Output the [x, y] coordinate of the center of the cell containing the given text.  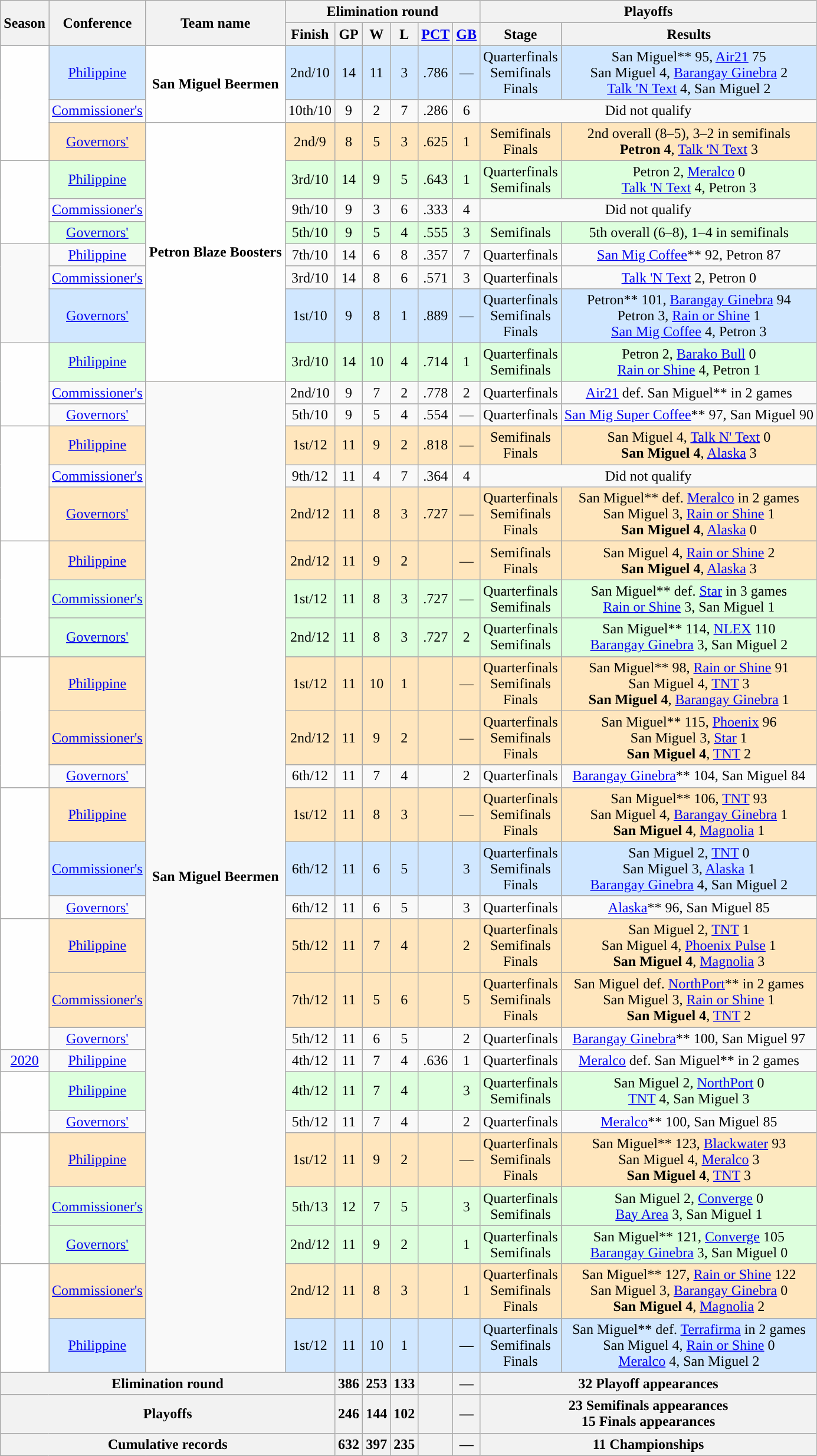
Barangay Ginebra** 104, San Miguel 84 [689, 776]
.778 [435, 392]
San Miguel 2, TNT 1San Miguel 4, Phoenix Pulse 1San Miguel 4, Magnolia 3 [689, 945]
1st/10 [310, 315]
San Miguel 4, Rain or Shine 2San Miguel 4, Alaska 3 [689, 560]
Results [689, 34]
San Mig Super Coffee** 97, San Miguel 90 [689, 415]
253 [376, 1383]
7th/12 [310, 1000]
Petron** 101, Barangay Ginebra 94Petron 3, Rain or Shine 1San Mig Coffee 4, Petron 3 [689, 315]
102 [405, 1414]
GB [467, 34]
Petron Blaze Boosters [215, 252]
Finish [310, 34]
San Miguel 2, NorthPort 0TNT 4, San Miguel 3 [689, 1091]
GP [349, 34]
386 [349, 1383]
.818 [435, 446]
Team name [215, 23]
.786 [435, 73]
L [405, 34]
San Miguel 4, Talk N' Text 0San Miguel 4, Alaska 3 [689, 446]
632 [349, 1444]
Conference [97, 23]
10th/10 [310, 111]
23 Semifinals appearances15 Finals appearances [649, 1414]
.643 [435, 179]
11 Championships [649, 1444]
12 [349, 1207]
.286 [435, 111]
San Miguel 2, TNT 0San Miguel 3, Alaska 1Barangay Ginebra 4, San Miguel 2 [689, 869]
San Miguel** 121, Converge 105Barangay Ginebra 3, San Miguel 0 [689, 1244]
Alaska** 96, San Miguel 85 [689, 907]
2nd overall (8–5), 3–2 in semifinalsPetron 4, Talk 'N Text 3 [689, 142]
.333 [435, 210]
San Miguel 2, Converge 0Bay Area 3, San Miguel 1 [689, 1207]
San Miguel def. NorthPort** in 2 gamesSan Miguel 3, Rain or Shine 1San Miguel 4, TNT 2 [689, 1000]
.364 [435, 476]
.554 [435, 415]
San Miguel** def. Terrafirma in 2 gamesSan Miguel 4, Rain or Shine 0Meralco 4, San Miguel 2 [689, 1345]
9th/12 [310, 476]
San Miguel** 95, Air21 75San Miguel 4, Barangay Ginebra 2Talk 'N Text 4, San Miguel 2 [689, 73]
.357 [435, 255]
397 [376, 1444]
Season [25, 23]
W [376, 34]
San Miguel** def. Star in 3 gamesRain or Shine 3, San Miguel 1 [689, 599]
.636 [435, 1061]
.571 [435, 277]
5th/13 [310, 1207]
Petron 2, Meralco 0Talk 'N Text 4, Petron 3 [689, 179]
San Miguel** 98, Rain or Shine 91San Miguel 4, TNT 3San Miguel 4, Barangay Ginebra 1 [689, 683]
2020 [25, 1061]
246 [349, 1414]
San Miguel** 106, TNT 93San Miguel 4, Barangay Ginebra 1San Miguel 4, Magnolia 1 [689, 814]
5th overall (6–8), 1–4 in semifinals [689, 232]
Talk 'N Text 2, Petron 0 [689, 277]
Air21 def. San Miguel** in 2 games [689, 392]
Barangay Ginebra** 100, San Miguel 97 [689, 1038]
7th/10 [310, 255]
Meralco def. San Miguel** in 2 games [689, 1061]
San Miguel** 123, Blackwater 93San Miguel 4, Meralco 3San Miguel 4, TNT 3 [689, 1160]
Meralco** 100, San Miguel 85 [689, 1122]
9th/10 [310, 210]
Cumulative records [168, 1444]
PCT [435, 34]
San Mig Coffee** 92, Petron 87 [689, 255]
.555 [435, 232]
133 [405, 1383]
Semifinals [521, 232]
144 [376, 1414]
Stage [521, 34]
.889 [435, 315]
Petron 2, Barako Bull 0Rain or Shine 4, Petron 1 [689, 362]
.714 [435, 362]
San Miguel** 115, Phoenix 96San Miguel 3, Star 1San Miguel 4, TNT 2 [689, 738]
32 Playoff appearances [649, 1383]
2nd/9 [310, 142]
.625 [435, 142]
235 [405, 1444]
San Miguel** 127, Rain or Shine 122San Miguel 3, Barangay Ginebra 0San Miguel 4, Magnolia 2 [689, 1291]
San Miguel** def. Meralco in 2 gamesSan Miguel 3, Rain or Shine 1San Miguel 4, Alaska 0 [689, 514]
San Miguel** 114, NLEX 110Barangay Ginebra 3, San Miguel 2 [689, 637]
